Find where the given text appears and provide that cell's center as (X, Y) coordinate. 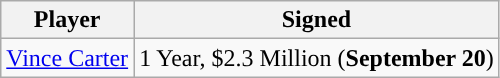
Signed (317, 20)
1 Year, $2.3 Million (September 20) (317, 58)
Player (68, 20)
Vince Carter (68, 58)
